Return (X, Y) of the center of cell containing provided text 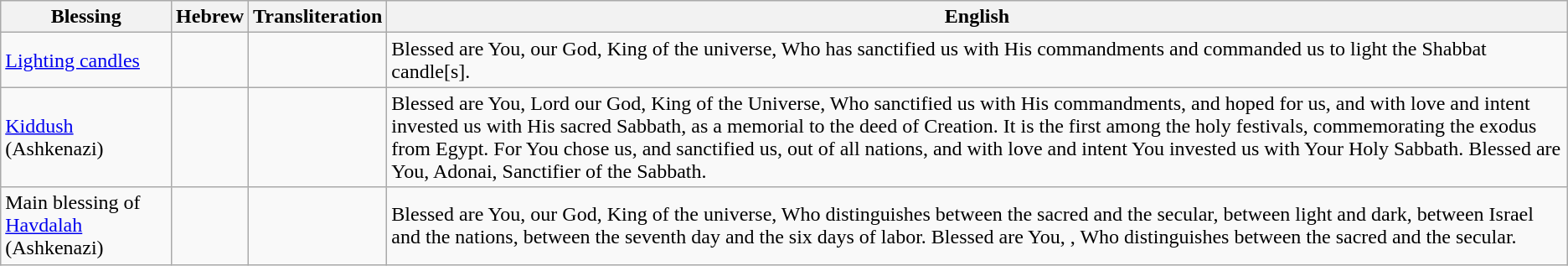
Lighting candles (86, 60)
Hebrew (210, 17)
Blessing (86, 17)
Main blessing of Havdalah (Ashkenazi) (86, 226)
Blessed are You, our God, King of the universe, Who has sanctified us with His commandments and commanded us to light the Shabbat candle[s]. (977, 60)
English (977, 17)
Kiddush (Ashkenazi) (86, 138)
Transliteration (318, 17)
